Determine the (X, Y) coordinate at the center of the cell enclosing the given text.  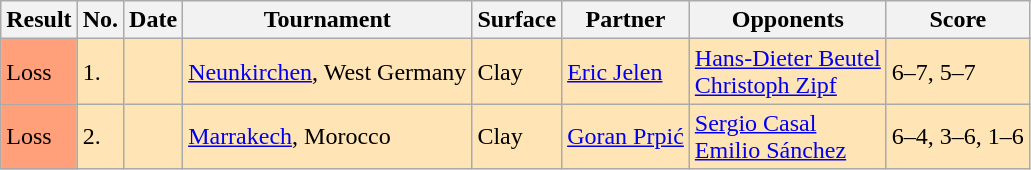
6–4, 3–6, 1–6 (958, 136)
Eric Jelen (626, 72)
Sergio Casal Emilio Sánchez (788, 136)
Score (958, 20)
Result (39, 20)
2. (100, 136)
Partner (626, 20)
No. (100, 20)
Marrakech, Morocco (328, 136)
Hans-Dieter Beutel Christoph Zipf (788, 72)
Goran Prpić (626, 136)
6–7, 5–7 (958, 72)
Date (154, 20)
Surface (517, 20)
1. (100, 72)
Opponents (788, 20)
Neunkirchen, West Germany (328, 72)
Tournament (328, 20)
